Output the (X, Y) coordinate of the center of the cell containing the given text.  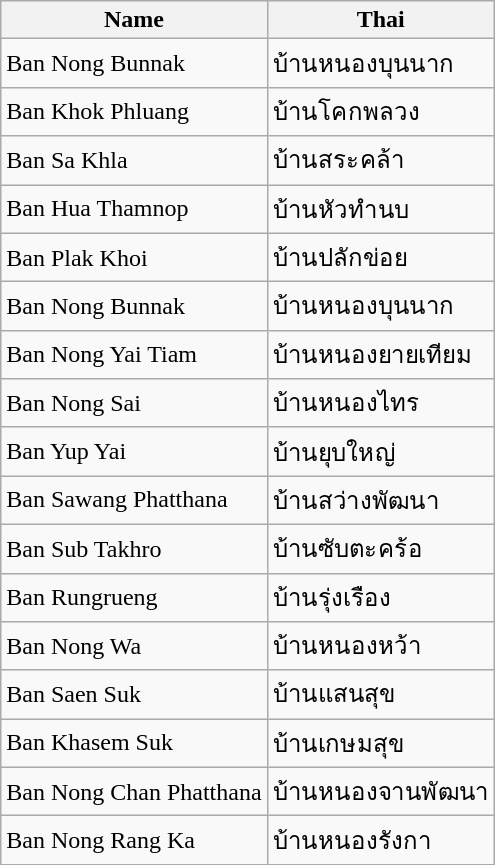
Ban Nong Sai (134, 404)
Ban Hua Thamnop (134, 208)
Ban Sa Khla (134, 160)
บ้านสระคล้า (380, 160)
บ้านหนองจานพัฒนา (380, 792)
บ้านซับตะคร้อ (380, 548)
บ้านยุบใหญ่ (380, 452)
Ban Nong Yai Tiam (134, 354)
Ban Nong Chan Phatthana (134, 792)
Ban Sawang Phatthana (134, 500)
Ban Sub Takhro (134, 548)
บ้านหนองรังกา (380, 840)
บ้านรุ่งเรือง (380, 598)
บ้านหนองหว้า (380, 646)
Ban Khasem Suk (134, 744)
Ban Khok Phluang (134, 112)
Ban Nong Wa (134, 646)
บ้านโคกพลวง (380, 112)
บ้านเกษมสุข (380, 744)
Ban Plak Khoi (134, 258)
บ้านหัวทำนบ (380, 208)
Name (134, 20)
บ้านหนองไทร (380, 404)
Ban Rungrueng (134, 598)
Thai (380, 20)
บ้านสว่างพัฒนา (380, 500)
บ้านปลักข่อย (380, 258)
Ban Yup Yai (134, 452)
Ban Saen Suk (134, 694)
บ้านแสนสุข (380, 694)
Ban Nong Rang Ka (134, 840)
บ้านหนองยายเทียม (380, 354)
